Return (X, Y) of the center of cell containing provided text 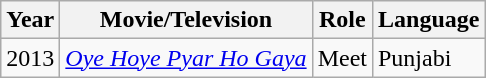
Movie/Television (186, 20)
Punjabi (428, 58)
Language (428, 20)
Year (30, 20)
Meet (342, 58)
2013 (30, 58)
Oye Hoye Pyar Ho Gaya (186, 58)
Role (342, 20)
